Scan for the cell matching the given text and deliver its [X, Y] coordinate at center. 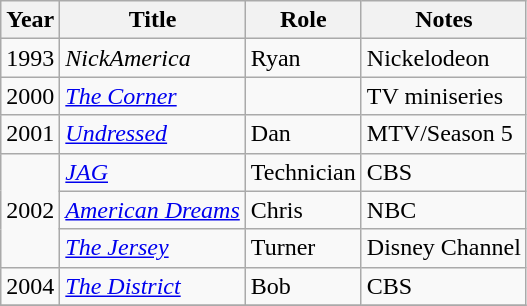
Disney Channel [444, 248]
American Dreams [152, 210]
The Jersey [152, 248]
MTV/Season 5 [444, 134]
JAG [152, 172]
Undressed [152, 134]
2001 [30, 134]
Role [303, 20]
2000 [30, 96]
The District [152, 286]
NickAmerica [152, 58]
Notes [444, 20]
NBC [444, 210]
Chris [303, 210]
Year [30, 20]
TV miniseries [444, 96]
Title [152, 20]
Bob [303, 286]
2002 [30, 210]
Ryan [303, 58]
1993 [30, 58]
Technician [303, 172]
Turner [303, 248]
The Corner [152, 96]
Nickelodeon [444, 58]
Dan [303, 134]
2004 [30, 286]
